Output the (X, Y) coordinate of the center of the cell containing the given text.  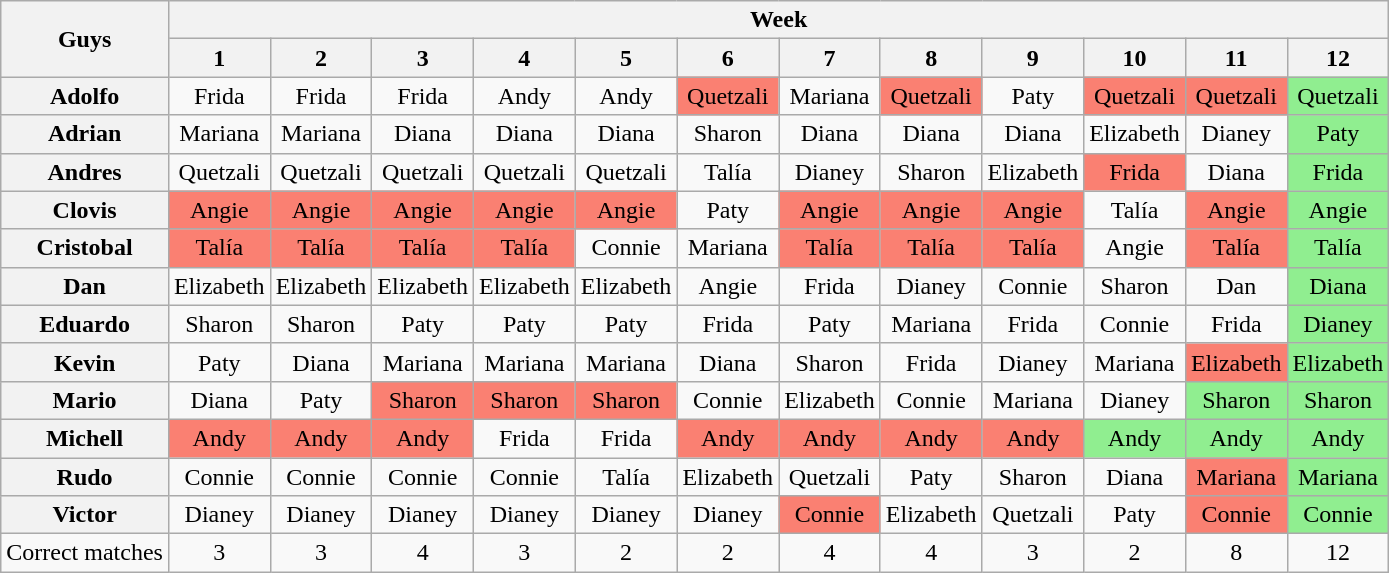
Adolfo (85, 96)
Michell (85, 438)
Kevin (85, 362)
Victor (85, 515)
Cristobal (85, 248)
7 (830, 58)
Clovis (85, 210)
5 (626, 58)
10 (1135, 58)
6 (728, 58)
1 (219, 58)
11 (1236, 58)
Guys (85, 39)
Correct matches (85, 553)
Eduardo (85, 324)
Week (778, 20)
Mario (85, 400)
Rudo (85, 477)
Andres (85, 172)
9 (1033, 58)
Adrian (85, 134)
